Return the (x, y) coordinate for the center point of the cell that contains the specified text.  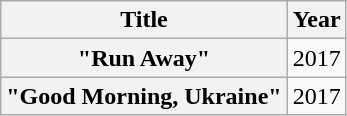
"Run Away" (144, 58)
Year (316, 20)
"Good Morning, Ukraine" (144, 96)
Title (144, 20)
